Scan for the cell matching the given text and deliver its (X, Y) coordinate at center. 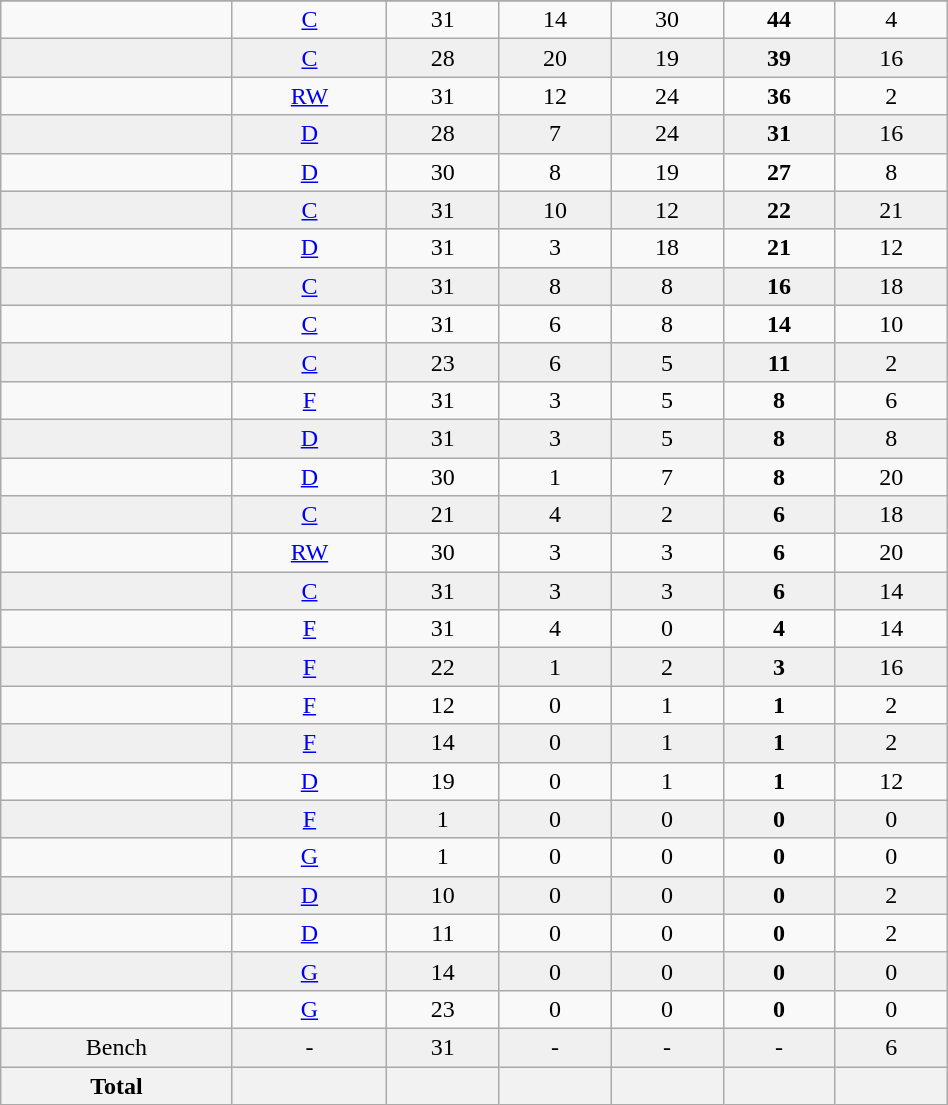
Total (116, 1085)
36 (779, 96)
39 (779, 58)
44 (779, 20)
Bench (116, 1047)
27 (779, 172)
